For the text-containing cell, return its midpoint in (X, Y) coordinate format. 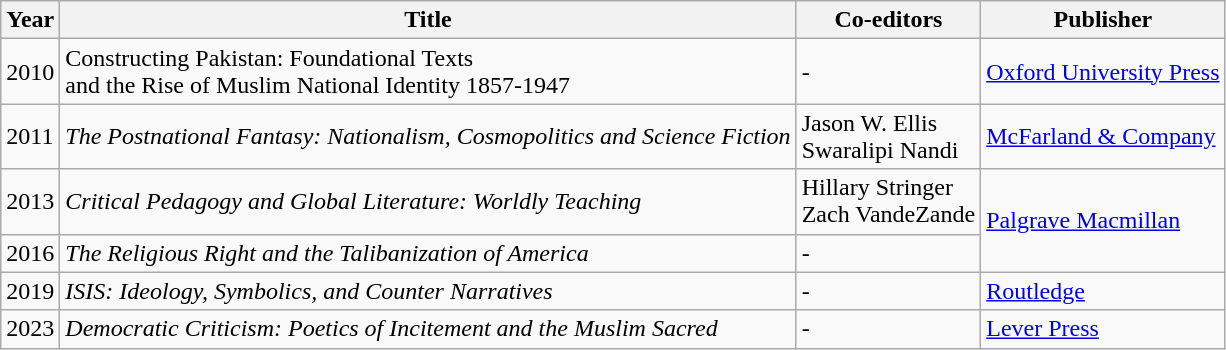
2013 (30, 202)
Lever Press (1103, 329)
Jason W. EllisSwaralipi Nandi (888, 136)
Hillary StringerZach VandeZande (888, 202)
The Postnational Fantasy: Nationalism, Cosmopolitics and Science Fiction (428, 136)
Democratic Criticism: Poetics of Incitement and the Muslim Sacred (428, 329)
McFarland & Company (1103, 136)
2011 (30, 136)
Palgrave Macmillan (1103, 220)
2010 (30, 72)
2016 (30, 253)
The Religious Right and the Talibanization of America (428, 253)
Co-editors (888, 20)
Year (30, 20)
ISIS: Ideology, Symbolics, and Counter Narratives (428, 291)
2019 (30, 291)
Routledge (1103, 291)
Critical Pedagogy and Global Literature: Worldly Teaching (428, 202)
Oxford University Press (1103, 72)
Publisher (1103, 20)
Title (428, 20)
Constructing Pakistan: Foundational Textsand the Rise of Muslim National Identity 1857-1947 (428, 72)
2023 (30, 329)
